Search for the cell housing the specified text and yield its (x, y) center coordinate. 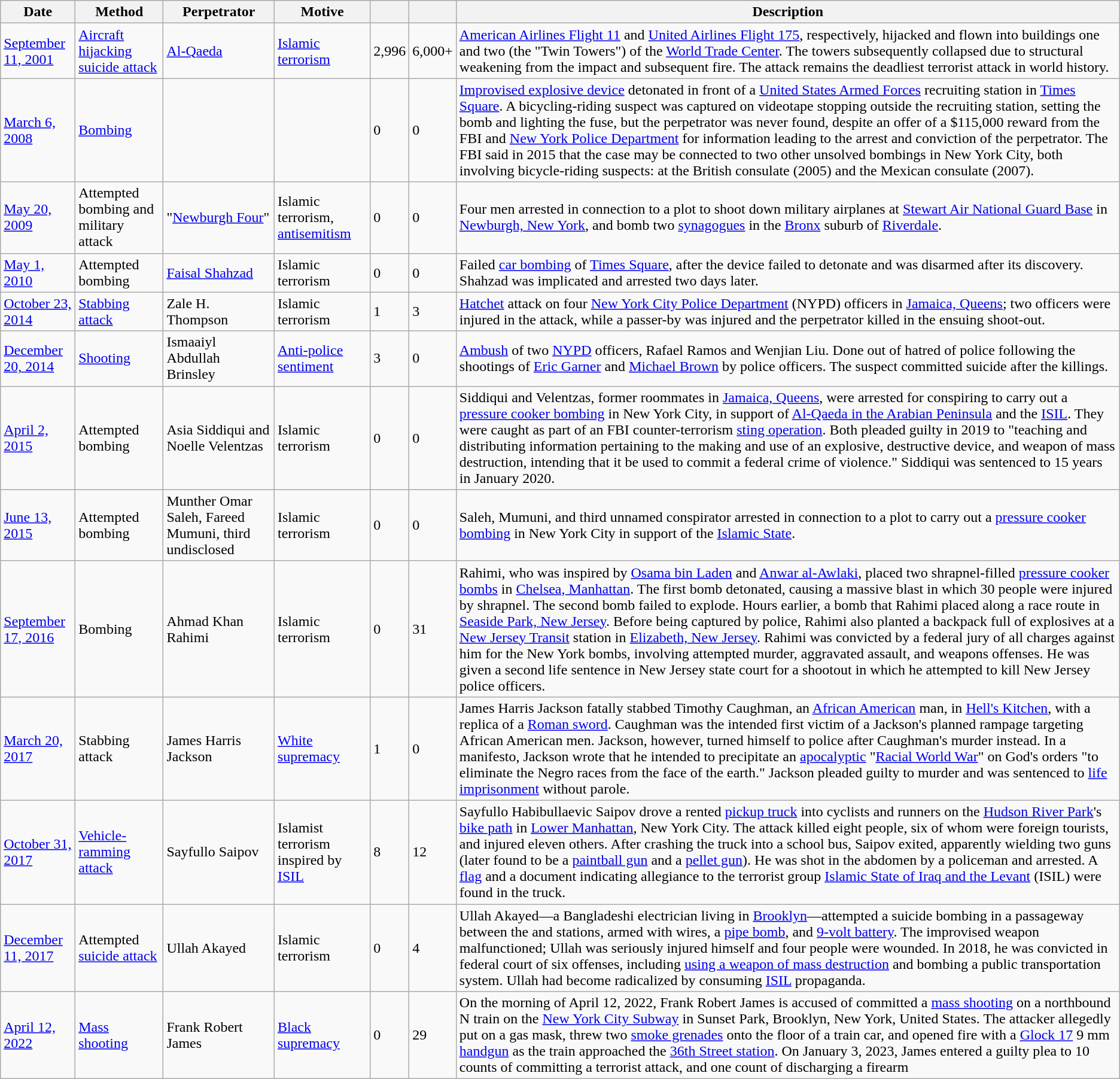
March 20, 2017 (38, 748)
Black supremacy (322, 1035)
May 1, 2010 (38, 273)
Ismaaiyl Abdullah Brinsley (219, 358)
Al-Qaeda (219, 51)
Faisal Shahzad (219, 273)
8 (390, 852)
Date (38, 12)
12 (433, 852)
June 13, 2015 (38, 525)
October 23, 2014 (38, 311)
September 11, 2001 (38, 51)
April 2, 2015 (38, 438)
October 31, 2017 (38, 852)
Asia Siddiqui and Noelle Velentzas (219, 438)
Munther Omar Saleh, Fareed Mumuni, third undisclosed (219, 525)
December 20, 2014 (38, 358)
Ullah Akayed (219, 947)
December 11, 2017 (38, 947)
March 6, 2008 (38, 130)
April 12, 2022 (38, 1035)
Anti-police sentiment (322, 358)
September 17, 2016 (38, 628)
Method (120, 12)
6,000+ (433, 51)
29 (433, 1035)
Description (787, 12)
Perpetrator (219, 12)
Sayfullo Saipov (219, 852)
White supremacy (322, 748)
4 (433, 947)
Shooting (120, 358)
Mass shooting (120, 1035)
Ahmad Khan Rahimi (219, 628)
Attempted bombing and military attack (120, 218)
"Newburgh Four" (219, 218)
Aircraft hijacking suicide attack (120, 51)
Vehicle-ramming attack (120, 852)
31 (433, 628)
Islamist terrorism inspired by ISIL (322, 852)
Zale H. Thompson (219, 311)
James Harris Jackson (219, 748)
Motive (322, 12)
Attempted suicide attack (120, 947)
May 20, 2009 (38, 218)
Frank Robert James (219, 1035)
Islamic terrorism, antisemitism (322, 218)
2,996 (390, 51)
